Pinpoint the cell where the given text exists, returning its [X, Y] midpoint coordinate. 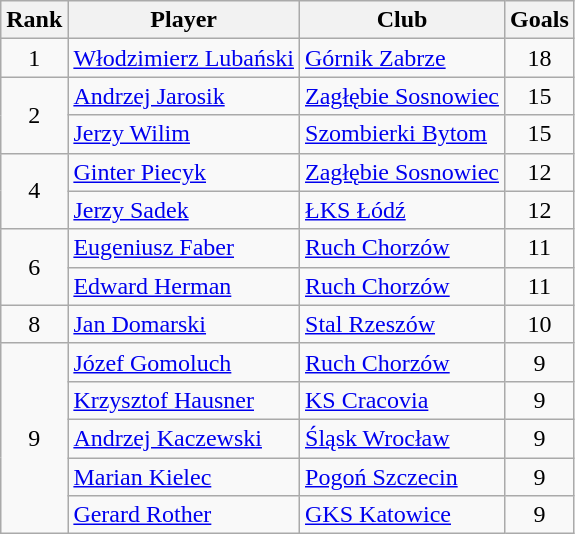
2 [34, 115]
Stal Rzeszów [402, 324]
Pogoń Szczecin [402, 477]
Śląsk Wrocław [402, 438]
Marian Kielec [184, 477]
Eugeniusz Faber [184, 248]
ŁKS Łódź [402, 210]
Włodzimierz Lubański [184, 58]
8 [34, 324]
Andrzej Jarosik [184, 96]
Player [184, 20]
Goals [540, 20]
Rank [34, 20]
Józef Gomoluch [184, 362]
Ginter Piecyk [184, 172]
Górnik Zabrze [402, 58]
Andrzej Kaczewski [184, 438]
GKS Katowice [402, 515]
10 [540, 324]
Edward Herman [184, 286]
KS Cracovia [402, 400]
6 [34, 267]
Krzysztof Hausner [184, 400]
Jerzy Sadek [184, 210]
Jan Domarski [184, 324]
Club [402, 20]
18 [540, 58]
Gerard Rother [184, 515]
4 [34, 191]
1 [34, 58]
Jerzy Wilim [184, 134]
Szombierki Bytom [402, 134]
